Scan for the cell matching the given text and deliver its (x, y) coordinate at center. 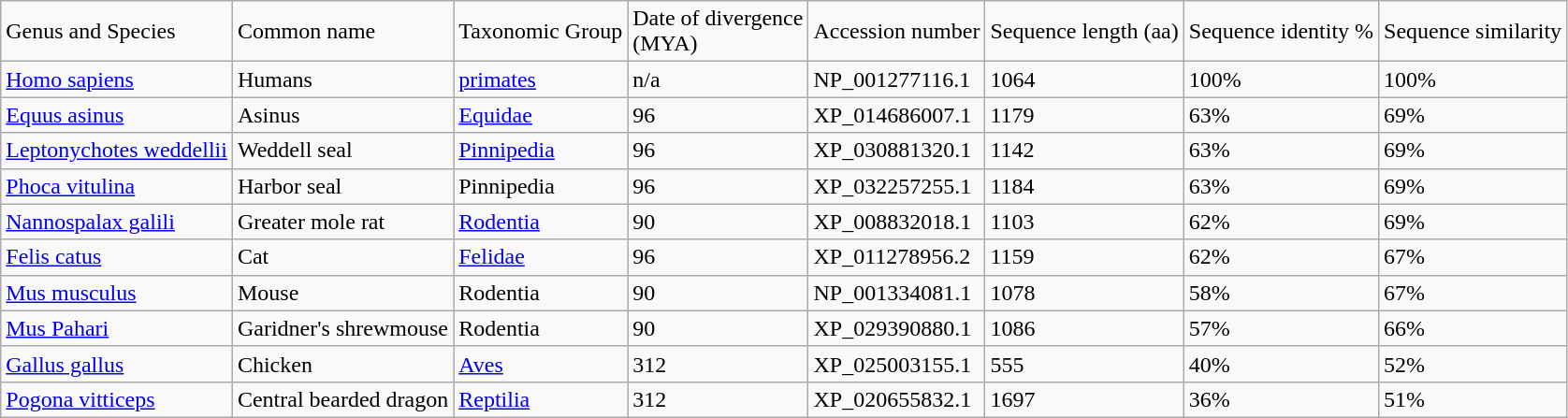
Sequence similarity (1473, 32)
Sequence length (aa) (1084, 32)
Chicken (342, 364)
Felis catus (117, 257)
555 (1084, 364)
XP_011278956.2 (896, 257)
1064 (1084, 79)
Nannospalax galili (117, 222)
XP_008832018.1 (896, 222)
Aves (541, 364)
Asinus (342, 115)
Date of divergence(MYA) (719, 32)
NP_001277116.1 (896, 79)
Equus asinus (117, 115)
Pogona vitticeps (117, 399)
36% (1281, 399)
XP_030881320.1 (896, 151)
Mouse (342, 293)
XP_029390880.1 (896, 328)
n/a (719, 79)
Gallus gallus (117, 364)
Phoca vitulina (117, 186)
1179 (1084, 115)
Reptilia (541, 399)
1697 (1084, 399)
XP_014686007.1 (896, 115)
Central bearded dragon (342, 399)
40% (1281, 364)
1078 (1084, 293)
Homo sapiens (117, 79)
Felidae (541, 257)
1142 (1084, 151)
Leptonychotes weddellii (117, 151)
Genus and Species (117, 32)
XP_020655832.1 (896, 399)
52% (1473, 364)
primates (541, 79)
1103 (1084, 222)
Taxonomic Group (541, 32)
NP_001334081.1 (896, 293)
Equidae (541, 115)
Humans (342, 79)
Harbor seal (342, 186)
Accession number (896, 32)
Weddell seal (342, 151)
51% (1473, 399)
1086 (1084, 328)
Greater mole rat (342, 222)
Mus musculus (117, 293)
Sequence identity % (1281, 32)
Mus Pahari (117, 328)
58% (1281, 293)
57% (1281, 328)
Garidner's shrewmouse (342, 328)
Cat (342, 257)
1159 (1084, 257)
Common name (342, 32)
XP_025003155.1 (896, 364)
66% (1473, 328)
1184 (1084, 186)
XP_032257255.1 (896, 186)
